Provide the [X, Y] coordinate of the cell's center where the given text is located.  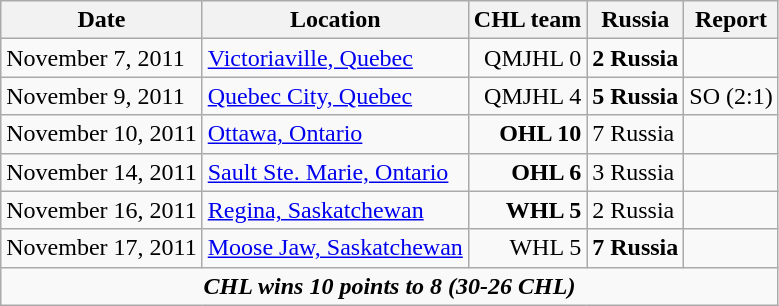
OHL 6 [527, 172]
Ottawa, Ontario [335, 134]
Location [335, 20]
Regina, Saskatchewan [335, 210]
Date [102, 20]
November 14, 2011 [102, 172]
QMJHL 4 [527, 96]
November 7, 2011 [102, 58]
Report [731, 20]
CHL team [527, 20]
November 10, 2011 [102, 134]
November 17, 2011 [102, 248]
5 Russia [636, 96]
OHL 10 [527, 134]
Russia [636, 20]
Sault Ste. Marie, Ontario [335, 172]
Quebec City, Quebec [335, 96]
Victoriaville, Quebec [335, 58]
November 16, 2011 [102, 210]
3 Russia [636, 172]
CHL wins 10 points to 8 (30-26 CHL) [390, 286]
November 9, 2011 [102, 96]
QMJHL 0 [527, 58]
SO (2:1) [731, 96]
Moose Jaw, Saskatchewan [335, 248]
